Return (X, Y) of the center of cell containing provided text 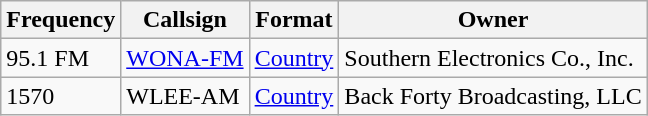
Back Forty Broadcasting, LLC (493, 96)
1570 (61, 96)
Frequency (61, 20)
WLEE-AM (185, 96)
Southern Electronics Co., Inc. (493, 58)
Callsign (185, 20)
WONA-FM (185, 58)
95.1 FM (61, 58)
Format (294, 20)
Owner (493, 20)
